Capture the cell that displays the provided text and extract its [X, Y] central coordinate. 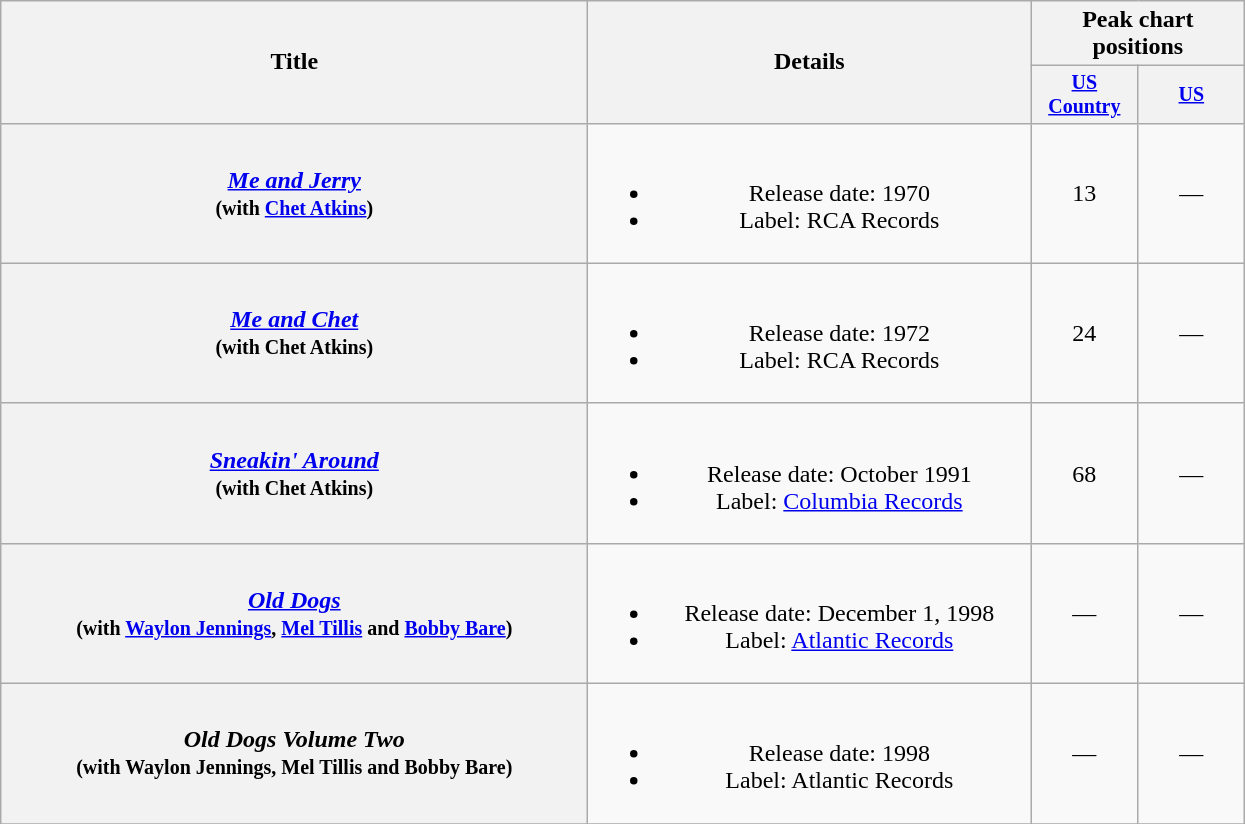
Release date: 1972Label: RCA Records [810, 333]
Me and Jerry(with Chet Atkins) [294, 193]
Old Dogs(with Waylon Jennings, Mel Tillis and Bobby Bare) [294, 613]
Title [294, 62]
68 [1084, 473]
Peak chartpositions [1138, 34]
Release date: December 1, 1998Label: Atlantic Records [810, 613]
Old Dogs Volume Two(with Waylon Jennings, Mel Tillis and Bobby Bare) [294, 754]
24 [1084, 333]
13 [1084, 193]
US [1192, 94]
Me and Chet(with Chet Atkins) [294, 333]
Release date: October 1991Label: Columbia Records [810, 473]
Details [810, 62]
US Country [1084, 94]
Sneakin' Around(with Chet Atkins) [294, 473]
Release date: 1970Label: RCA Records [810, 193]
Release date: 1998Label: Atlantic Records [810, 754]
